Scan for the cell matching the given text and deliver its (x, y) coordinate at center. 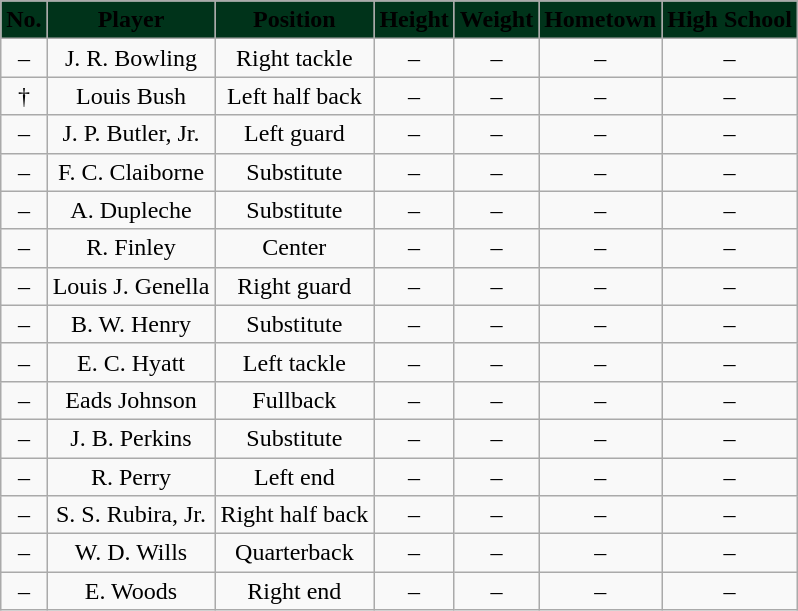
F. C. Claiborne (131, 172)
Louis J. Genella (131, 286)
Right half back (294, 515)
Left half back (294, 96)
E. C. Hyatt (131, 362)
B. W. Henry (131, 324)
J. B. Perkins (131, 438)
Louis Bush (131, 96)
† (24, 96)
J. P. Butler, Jr. (131, 134)
S. S. Rubira, Jr. (131, 515)
J. R. Bowling (131, 58)
R. Finley (131, 248)
No. (24, 20)
Weight (496, 20)
Eads Johnson (131, 400)
Right end (294, 591)
W. D. Wills (131, 553)
Left guard (294, 134)
Quarterback (294, 553)
High School (730, 20)
Player (131, 20)
R. Perry (131, 477)
Right guard (294, 286)
Fullback (294, 400)
E. Woods (131, 591)
Right tackle (294, 58)
Left tackle (294, 362)
A. Dupleche (131, 210)
Hometown (600, 20)
Left end (294, 477)
Center (294, 248)
Position (294, 20)
Height (414, 20)
